Identify which cell holds the provided text, then report its [X, Y] central coordinate. 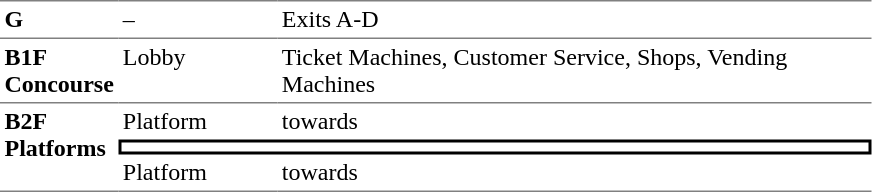
– [198, 19]
B1FConcourse [59, 71]
B2FPlatforms [59, 148]
G [59, 19]
Lobby [198, 71]
Ticket Machines, Customer Service, Shops, Vending Machines [574, 71]
Exits A-D [574, 19]
